Determine the (X, Y) coordinate at the center of the cell enclosing the given text.  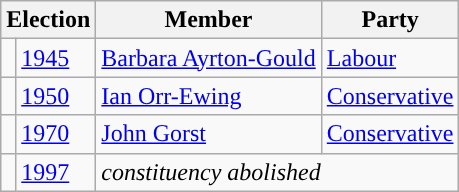
Member (208, 20)
Barbara Ayrton-Gould (208, 58)
Ian Orr-Ewing (208, 96)
Labour (390, 58)
John Gorst (208, 134)
Election (48, 20)
1997 (56, 172)
1950 (56, 96)
constituency abolished (278, 172)
1945 (56, 58)
Party (390, 20)
1970 (56, 134)
